Search for the cell housing the specified text and yield its (x, y) center coordinate. 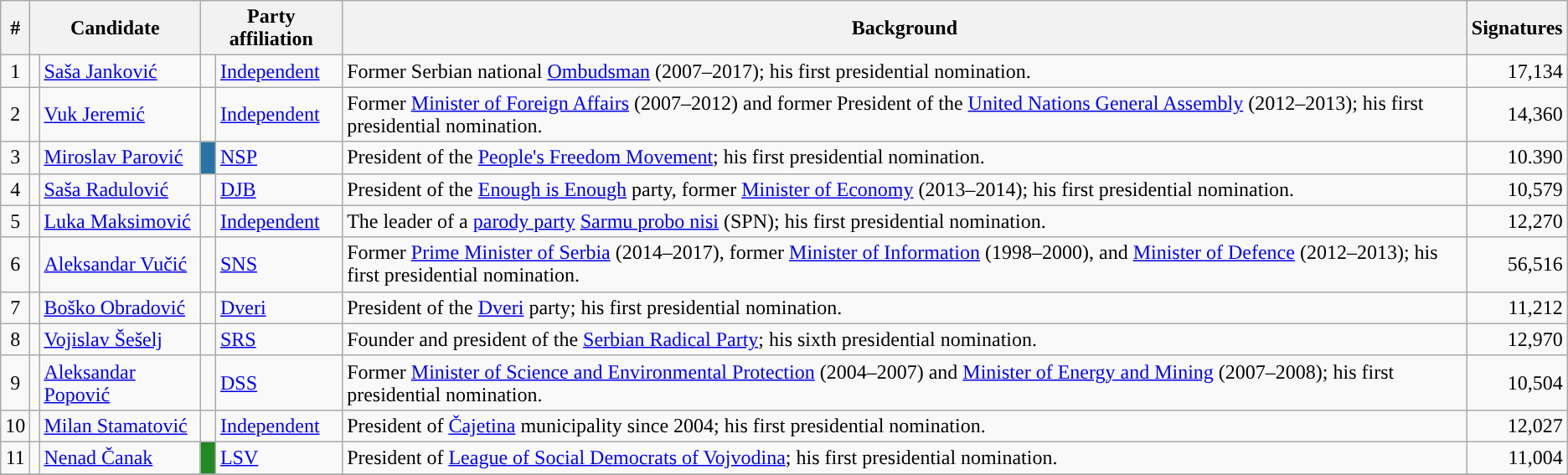
SRS (278, 339)
LSV (278, 457)
Candidate (116, 28)
President of the People's Freedom Movement; his first presidential nomination. (905, 157)
Dveri (278, 307)
Aleksandar Vučić (120, 265)
Aleksandar Popović (120, 382)
Vuk Jeremić (120, 114)
4 (15, 189)
Miroslav Parović (120, 157)
Founder and president of the Serbian Radical Party; his sixth presidential nomination. (905, 339)
Former Serbian national Ombudsman (2007–2017); his first presidential nomination. (905, 71)
Saša Janković (120, 71)
SNS (278, 265)
12,027 (1517, 426)
President of the Enough is Enough party, former Minister of Economy (2013–2014); his first presidential nomination. (905, 189)
President of Čajetina municipality since 2004; his first presidential nomination. (905, 426)
9 (15, 382)
# (15, 28)
10,504 (1517, 382)
2 (15, 114)
8 (15, 339)
1 (15, 71)
DJB (278, 189)
Party affiliation (271, 28)
Vojislav Šešelj (120, 339)
President of the Dveri party; his first presidential nomination. (905, 307)
Luka Maksimović (120, 221)
10.390 (1517, 157)
11 (15, 457)
NSP (278, 157)
5 (15, 221)
The leader of a parody party Sarmu probo nisi (SPN); his first presidential nomination. (905, 221)
President of League of Social Democrats of Vojvodina; his first presidential nomination. (905, 457)
Saša Radulović (120, 189)
11,004 (1517, 457)
Background (905, 28)
DSS (278, 382)
Boško Obradović (120, 307)
3 (15, 157)
12,970 (1517, 339)
10,579 (1517, 189)
Former Minister of Science and Environmental Protection (2004–2007) and Minister of Energy and Mining (2007–2008); his first presidential nomination. (905, 382)
56,516 (1517, 265)
10 (15, 426)
12,270 (1517, 221)
7 (15, 307)
6 (15, 265)
14,360 (1517, 114)
Nenad Čanak (120, 457)
17,134 (1517, 71)
11,212 (1517, 307)
Signatures (1517, 28)
Milan Stamatović (120, 426)
